For the text-containing cell, return its midpoint in [x, y] coordinate format. 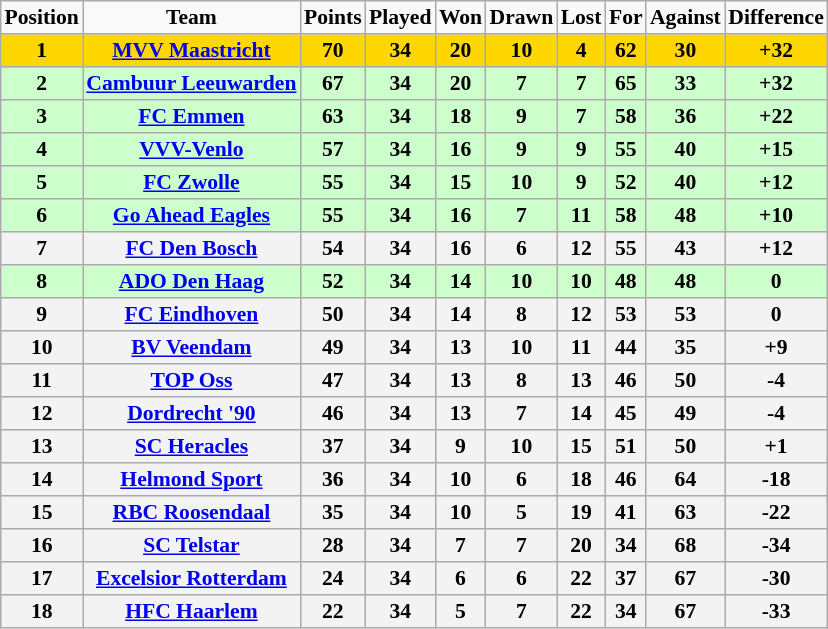
BV Veendam [192, 348]
70 [332, 50]
Team [192, 18]
FC Eindhoven [192, 314]
VVV-Venlo [192, 150]
Difference [776, 18]
43 [685, 248]
SC Telstar [192, 546]
MVV Maastricht [192, 50]
+15 [776, 150]
Points [332, 18]
HFC Haarlem [192, 612]
Cambuur Leeuwarden [192, 84]
-22 [776, 512]
For [626, 18]
Position [42, 18]
30 [685, 50]
-33 [776, 612]
2 [42, 84]
-18 [776, 480]
SC Heracles [192, 446]
ADO Den Haag [192, 282]
62 [626, 50]
Go Ahead Eagles [192, 216]
FC Zwolle [192, 182]
Played [400, 18]
FC Den Bosch [192, 248]
Lost [581, 18]
3 [42, 116]
19 [581, 512]
28 [332, 546]
Helmond Sport [192, 480]
Dordrecht '90 [192, 414]
54 [332, 248]
+1 [776, 446]
64 [685, 480]
51 [626, 446]
47 [332, 380]
Excelsior Rotterdam [192, 578]
Drawn [522, 18]
+22 [776, 116]
Won [460, 18]
57 [332, 150]
TOP Oss [192, 380]
-30 [776, 578]
41 [626, 512]
44 [626, 348]
68 [685, 546]
1 [42, 50]
24 [332, 578]
-34 [776, 546]
FC Emmen [192, 116]
+10 [776, 216]
Against [685, 18]
65 [626, 84]
RBC Roosendaal [192, 512]
17 [42, 578]
45 [626, 414]
33 [685, 84]
+9 [776, 348]
